Scan for the cell matching the given text and deliver its [X, Y] coordinate at center. 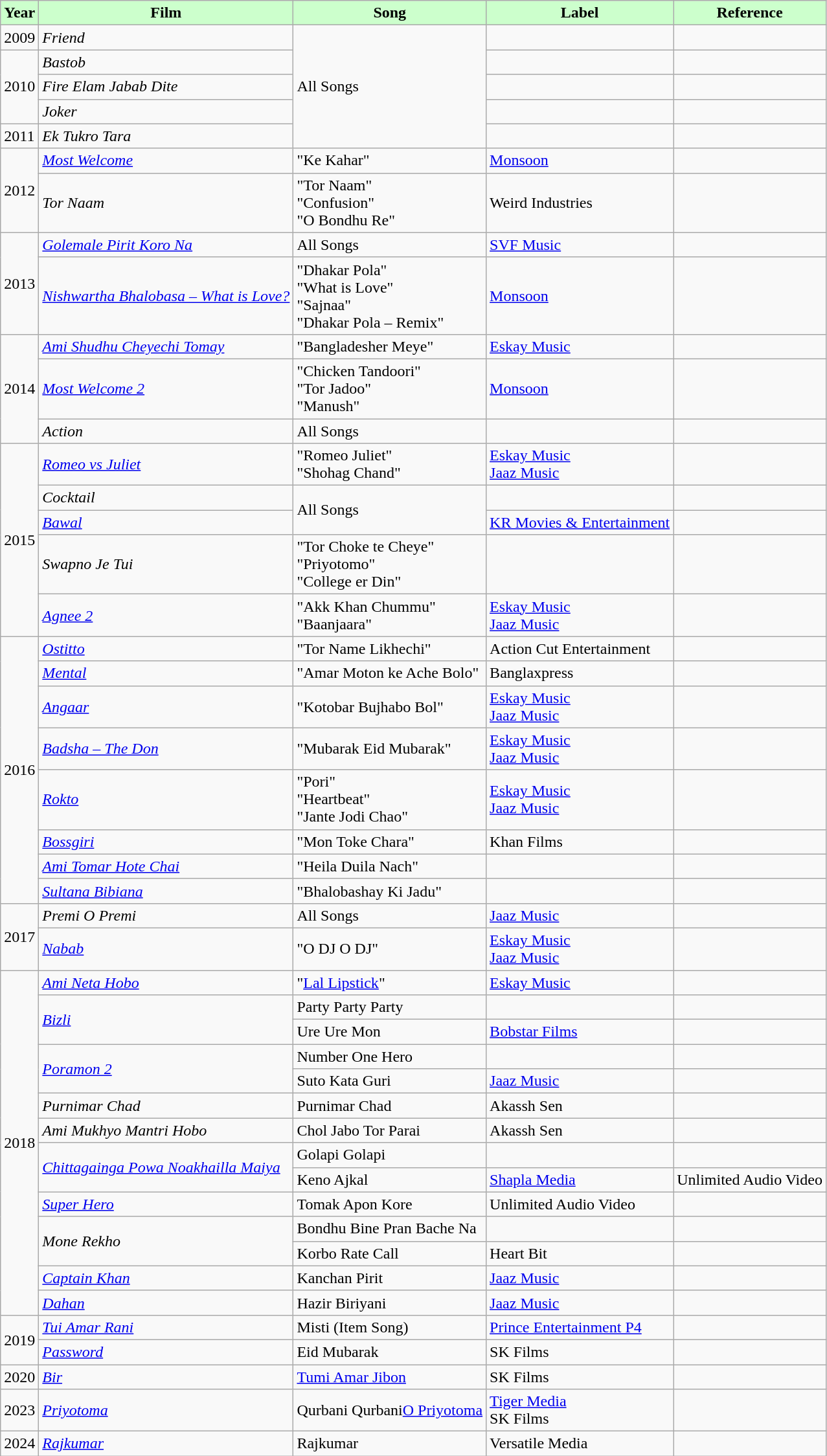
Chol Jabo Tor Parai [390, 1130]
"Heila Duila Nach" [390, 866]
Golapi Golapi [390, 1155]
"Ke Kahar" [390, 161]
Number One Hero [390, 1057]
SVF Music [580, 245]
Heart Bit [580, 1253]
Banglaxpress [580, 673]
"O DJ O DJ" [390, 949]
Most Welcome 2 [166, 388]
"Tor Naam""Confusion""O Bondhu Re" [390, 203]
"Mubarak Eid Mubarak" [390, 748]
"Kotobar Bujhabo Bol" [390, 707]
Ure Ure Mon [390, 1032]
Weird Industries [580, 203]
2009 [19, 38]
2019 [19, 1339]
2020 [19, 1377]
Rokto [166, 800]
Mental [166, 673]
"Lal Lipstick" [390, 982]
Ostitto [166, 649]
Action [166, 431]
Reference [750, 13]
Tui Amar Rani [166, 1327]
2023 [19, 1410]
"Dhakar Pola""What is Love""Sajnaa""Dhakar Pola – Remix" [390, 295]
2014 [19, 388]
Suto Kata Guri [390, 1081]
"Akk Khan Chummu""Baanjaara" [390, 615]
Label [580, 13]
Sultana Bibiana [166, 891]
Qurbani QurbaniO Priyotoma [390, 1410]
Cocktail [166, 498]
Film [166, 13]
Agnee 2 [166, 615]
Year [19, 13]
Ami Shudhu Cheyechi Tomay [166, 346]
Keno Ajkal [390, 1180]
Badsha – The Don [166, 748]
"Amar Moton ke Ache Bolo" [390, 673]
"Tor Name Likhechi" [390, 649]
2017 [19, 936]
2011 [19, 136]
Joker [166, 111]
2024 [19, 1444]
"Chicken Tandoori""Tor Jadoo""Manush" [390, 388]
Tumi Amar Jibon [390, 1377]
Khan Films [580, 842]
Ami Neta Hobo [166, 982]
KR Movies & Entertainment [580, 522]
Bizli [166, 1020]
Captain Khan [166, 1278]
Password [166, 1352]
Super Hero [166, 1204]
Friend [166, 38]
Prince Entertainment P4 [580, 1327]
Most Welcome [166, 161]
Poramon 2 [166, 1069]
Versatile Media [580, 1444]
Bondhu Bine Pran Bache Na [390, 1229]
Bir [166, 1377]
Eid Mubarak [390, 1352]
"Bangladesher Meye" [390, 346]
"Bhalobashay Ki Jadu" [390, 891]
"Pori""Heartbeat""Jante Jodi Chao" [390, 800]
Swapno Je Tui [166, 565]
Premi O Premi [166, 915]
Korbo Rate Call [390, 1253]
Angaar [166, 707]
2016 [19, 770]
Ami Tomar Hote Chai [166, 866]
Misti (Item Song) [390, 1327]
Party Party Party [390, 1007]
Chittagainga Powa Noakhailla Maiya [166, 1167]
Fire Elam Jabab Dite [166, 87]
Nishwartha Bhalobasa – What is Love? [166, 295]
Mone Rekho [166, 1241]
2013 [19, 284]
Golemale Pirit Koro Na [166, 245]
Song [390, 13]
"Romeo Juliet""Shohag Chand" [390, 465]
Tiger MediaSK Films [580, 1410]
Nabab [166, 949]
Action Cut Entertainment [580, 649]
Ami Mukhyo Mantri Hobo [166, 1130]
Hazir Biriyani [390, 1303]
Dahan [166, 1303]
2018 [19, 1142]
Shapla Media [580, 1180]
Romeo vs Juliet [166, 465]
"Mon Toke Chara" [390, 842]
2010 [19, 87]
Tomak Apon Kore [390, 1204]
Kanchan Pirit [390, 1278]
Bastob [166, 62]
"Tor Choke te Cheye""Priyotomo""College er Din" [390, 565]
2012 [19, 190]
Tor Naam [166, 203]
Priyotoma [166, 1410]
Bawal [166, 522]
Bossgiri [166, 842]
Ek Tukro Tara [166, 136]
2015 [19, 540]
Bobstar Films [580, 1032]
